Extract the (X, Y) coordinate from the center of the cell holding the provided text.  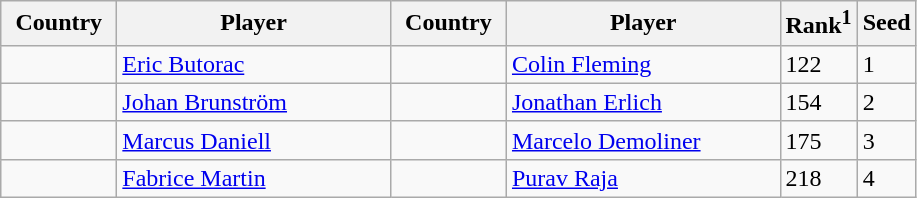
154 (818, 102)
3 (886, 140)
Jonathan Erlich (643, 102)
Seed (886, 24)
Eric Butorac (254, 64)
218 (818, 178)
175 (818, 140)
Johan Brunström (254, 102)
Purav Raja (643, 178)
Rank1 (818, 24)
Fabrice Martin (254, 178)
Colin Fleming (643, 64)
4 (886, 178)
Marcus Daniell (254, 140)
1 (886, 64)
122 (818, 64)
Marcelo Demoliner (643, 140)
2 (886, 102)
